Return the (X, Y) coordinate for the center point of the cell that contains the specified text.  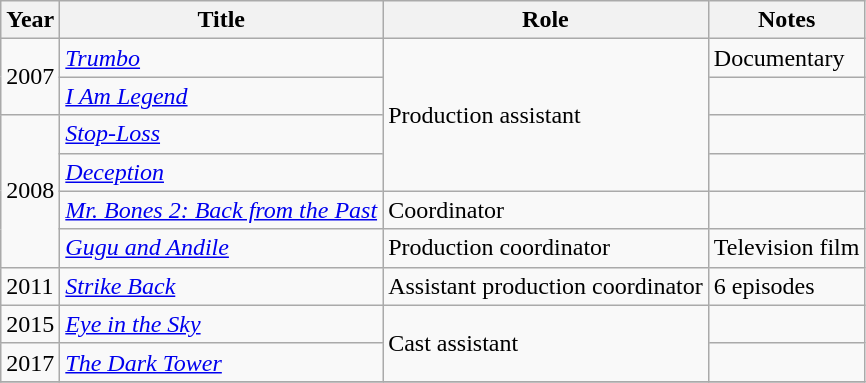
6 episodes (786, 286)
2017 (30, 362)
2011 (30, 286)
2007 (30, 77)
Eye in the Sky (222, 324)
Gugu and Andile (222, 248)
Documentary (786, 58)
Production assistant (546, 115)
Title (222, 20)
2015 (30, 324)
Stop-Loss (222, 134)
Cast assistant (546, 343)
Mr. Bones 2: Back from the Past (222, 210)
Notes (786, 20)
I Am Legend (222, 96)
Deception (222, 172)
Coordinator (546, 210)
Assistant production coordinator (546, 286)
Strike Back (222, 286)
The Dark Tower (222, 362)
Role (546, 20)
Television film (786, 248)
Year (30, 20)
2008 (30, 191)
Trumbo (222, 58)
Production coordinator (546, 248)
